Detect which cell encompasses the target text, then output its [X, Y] center coordinate. 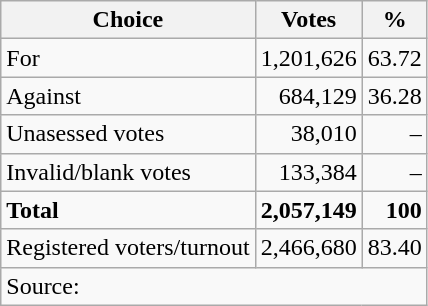
Invalid/blank votes [128, 172]
1,201,626 [308, 58]
63.72 [394, 58]
% [394, 20]
83.40 [394, 248]
2,057,149 [308, 210]
36.28 [394, 96]
Against [128, 96]
Total [128, 210]
Choice [128, 20]
684,129 [308, 96]
Registered voters/turnout [128, 248]
For [128, 58]
Votes [308, 20]
Unasessed votes [128, 134]
38,010 [308, 134]
Source: [214, 286]
100 [394, 210]
133,384 [308, 172]
2,466,680 [308, 248]
